Return [X, Y] of the center of cell containing provided text 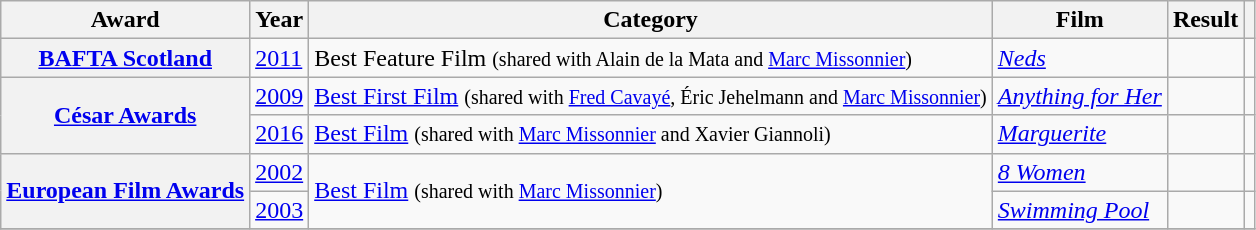
2003 [280, 210]
2016 [280, 134]
European Film Awards [126, 191]
Anything for Her [1080, 96]
Marguerite [1080, 134]
Swimming Pool [1080, 210]
Result [1205, 20]
Best Feature Film (shared with Alain de la Mata and Marc Missonnier) [651, 58]
Neds [1080, 58]
2009 [280, 96]
2002 [280, 172]
Award [126, 20]
Best Film (shared with Marc Missonnier) [651, 191]
Best First Film (shared with Fred Cavayé, Éric Jehelmann and Marc Missonnier) [651, 96]
César Awards [126, 115]
BAFTA Scotland [126, 58]
2011 [280, 58]
Best Film (shared with Marc Missonnier and Xavier Giannoli) [651, 134]
8 Women [1080, 172]
Film [1080, 20]
Category [651, 20]
Year [280, 20]
